Find where the given text appears and provide that cell's center as (X, Y) coordinate. 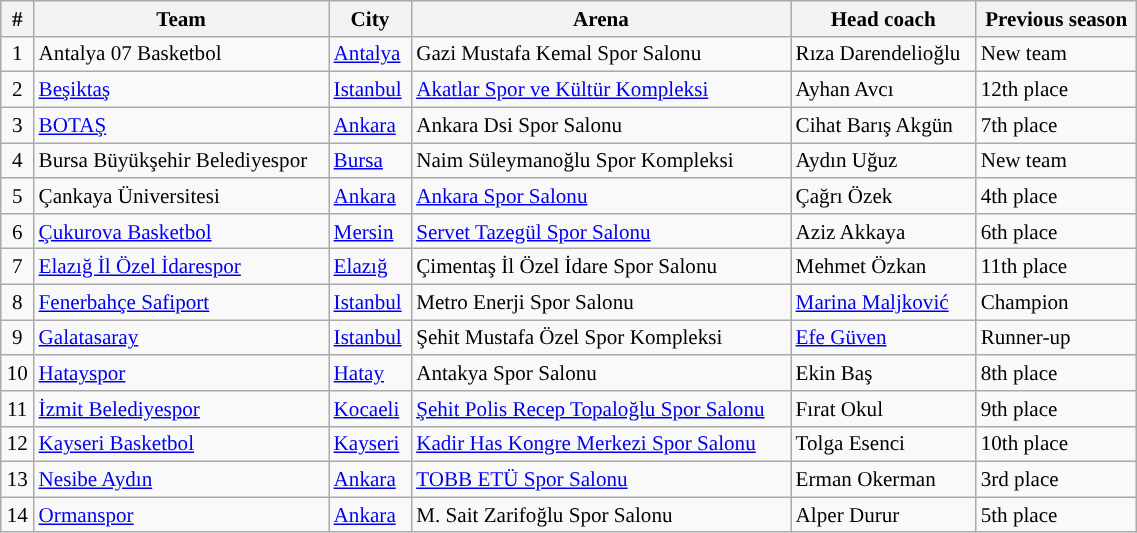
M. Sait Zarifoğlu Spor Salonu (600, 514)
Naim Süleymanoğlu Spor Kompleksi (600, 160)
Ormanspor (182, 514)
Kocaeli (370, 408)
Fenerbahçe Safiport (182, 302)
Çağrı Özek (884, 196)
Alper Durur (884, 514)
Elazığ (370, 266)
BOTAŞ (182, 124)
Champion (1056, 302)
5th place (1056, 514)
Bursa Büyükşehir Belediyespor (182, 160)
Servet Tazegül Spor Salonu (600, 230)
Tolga Esenci (884, 444)
Team (182, 18)
Mehmet Özkan (884, 266)
Aziz Akkaya (884, 230)
4 (18, 160)
Çimentaş İl Özel İdare Spor Salonu (600, 266)
# (18, 18)
TOBB ETÜ Spor Salonu (600, 480)
Cihat Barış Akgün (884, 124)
Gazi Mustafa Kemal Spor Salonu (600, 54)
Şehit Polis Recep Topaloğlu Spor Salonu (600, 408)
Runner-up (1056, 338)
Mersin (370, 230)
Head coach (884, 18)
Metro Enerji Spor Salonu (600, 302)
Marina Maljković (884, 302)
Bursa (370, 160)
Fırat Okul (884, 408)
Kadir Has Kongre Merkezi Spor Salonu (600, 444)
Ankara Spor Salonu (600, 196)
3 (18, 124)
6 (18, 230)
11 (18, 408)
1 (18, 54)
9 (18, 338)
10th place (1056, 444)
13 (18, 480)
8 (18, 302)
Çukurova Basketbol (182, 230)
City (370, 18)
5 (18, 196)
3rd place (1056, 480)
Antakya Spor Salonu (600, 372)
Kayseri (370, 444)
Elazığ İl Özel İdarespor (182, 266)
Efe Güven (884, 338)
Beşiktaş (182, 90)
8th place (1056, 372)
7th place (1056, 124)
Ekin Baş (884, 372)
14 (18, 514)
2 (18, 90)
İzmit Belediyespor (182, 408)
11th place (1056, 266)
4th place (1056, 196)
Hatayspor (182, 372)
12 (18, 444)
Hatay (370, 372)
Şehit Mustafa Özel Spor Kompleksi (600, 338)
Nesibe Aydın (182, 480)
Rıza Darendelioğlu (884, 54)
Ankara Dsi Spor Salonu (600, 124)
6th place (1056, 230)
Kayseri Basketbol (182, 444)
Arena (600, 18)
10 (18, 372)
Erman Okerman (884, 480)
Çankaya Üniversitesi (182, 196)
Antalya 07 Basketbol (182, 54)
Previous season (1056, 18)
9th place (1056, 408)
Antalya (370, 54)
Galatasaray (182, 338)
Akatlar Spor ve Kültür Kompleksi (600, 90)
7 (18, 266)
Aydın Uğuz (884, 160)
Ayhan Avcı (884, 90)
12th place (1056, 90)
